Scan for the cell matching the given text and deliver its (X, Y) coordinate at center. 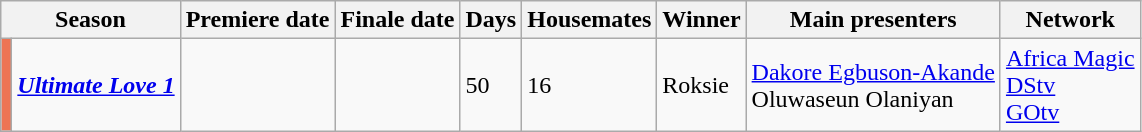
50 (491, 85)
Winner (702, 20)
Dakore Egbuson-AkandeOluwaseun Olaniyan (873, 85)
Roksie (702, 85)
Ultimate Love 1 (96, 85)
Housemates (590, 20)
Finale date (398, 20)
Premiere date (258, 20)
Africa MagicDStvGOtv (1070, 85)
Season (90, 20)
Days (491, 20)
Main presenters (873, 20)
16 (590, 85)
Network (1070, 20)
